Return the (x, y) coordinate for the center point of the cell that contains the specified text.  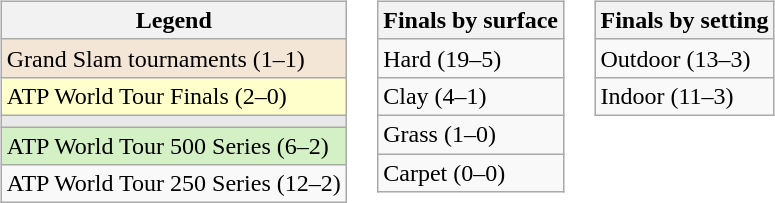
ATP World Tour 250 Series (12–2) (174, 184)
Finals by setting (684, 20)
Outdoor (13–3) (684, 58)
Grand Slam tournaments (1–1) (174, 58)
ATP World Tour Finals (2–0) (174, 96)
ATP World Tour 500 Series (6–2) (174, 145)
Finals by surface (471, 20)
Grass (1–0) (471, 134)
Legend (174, 20)
Hard (19–5) (471, 58)
Indoor (11–3) (684, 96)
Carpet (0–0) (471, 173)
Clay (4–1) (471, 96)
